Detect which cell encompasses the target text, then output its [x, y] center coordinate. 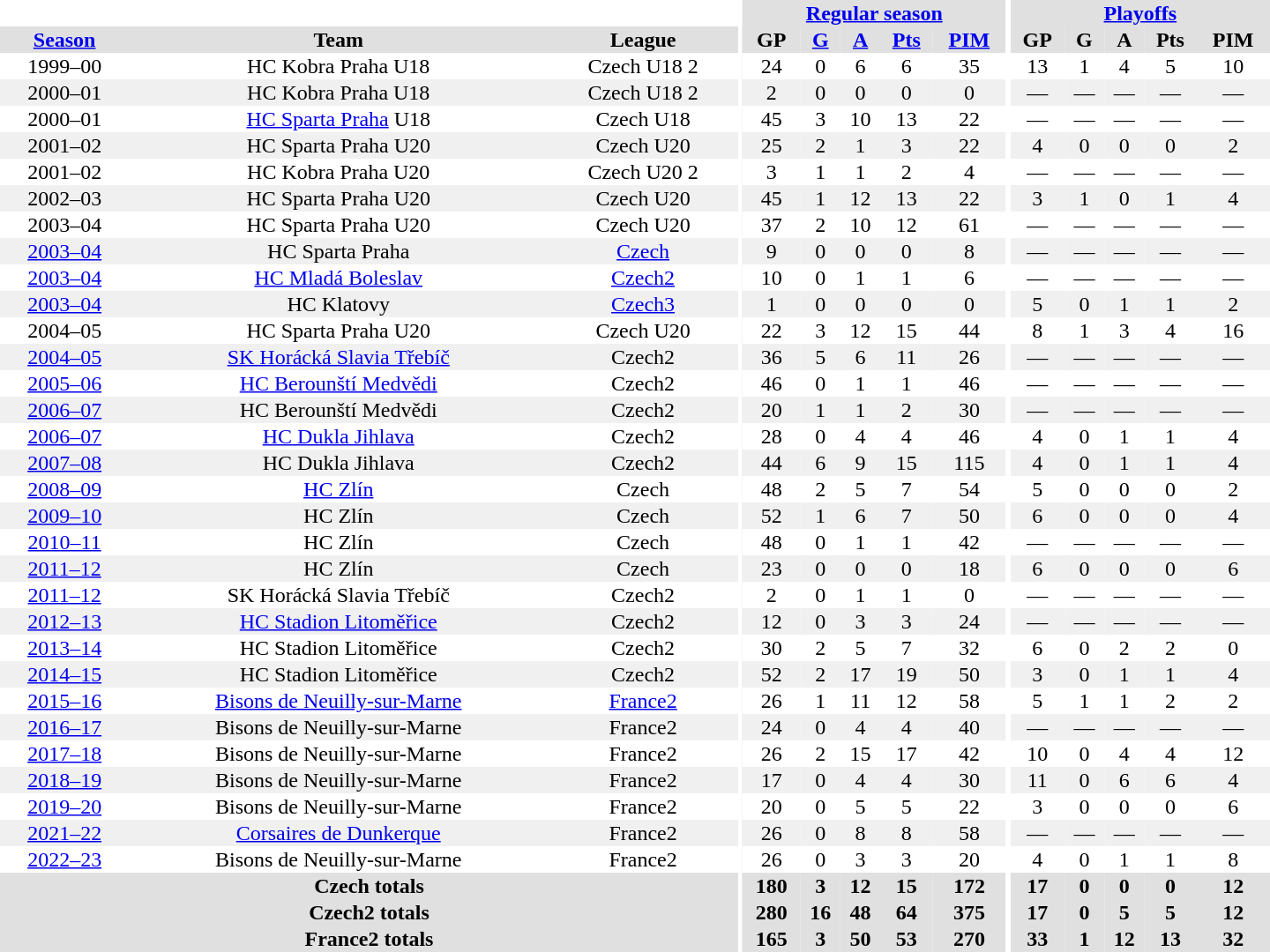
375 [968, 912]
33 [1037, 939]
64 [907, 912]
25 [772, 145]
2007–08 [64, 463]
2013–14 [64, 648]
172 [968, 886]
Czech2 totals [369, 912]
35 [968, 66]
Czech totals [369, 886]
2019–20 [64, 807]
270 [968, 939]
Team [339, 40]
Czech3 [643, 304]
HC Sparta Praha [339, 251]
23 [772, 569]
2014–15 [64, 674]
2017–18 [64, 754]
Playoffs [1140, 13]
2018–19 [64, 780]
Season [64, 40]
League [643, 40]
2009–10 [64, 516]
France2 totals [369, 939]
2012–13 [64, 621]
HC Mladá Boleslav [339, 278]
165 [772, 939]
2008–09 [64, 489]
HC Sparta Praha U18 [339, 119]
1999–00 [64, 66]
36 [772, 357]
280 [772, 912]
2005–06 [64, 383]
40 [968, 727]
19 [907, 674]
53 [907, 939]
2002–03 [64, 198]
54 [968, 489]
HC Kobra Praha U20 [339, 172]
2022–23 [64, 859]
37 [772, 225]
28 [772, 436]
Czech U20 2 [643, 172]
2016–17 [64, 727]
Regular season [875, 13]
2015–16 [64, 701]
Corsaires de Dunkerque [339, 833]
2010–11 [64, 542]
115 [968, 463]
18 [968, 569]
180 [772, 886]
HC Klatovy [339, 304]
2021–22 [64, 833]
Czech U18 [643, 119]
61 [968, 225]
